Extract the (x, y) coordinate from the center of the cell holding the provided text.  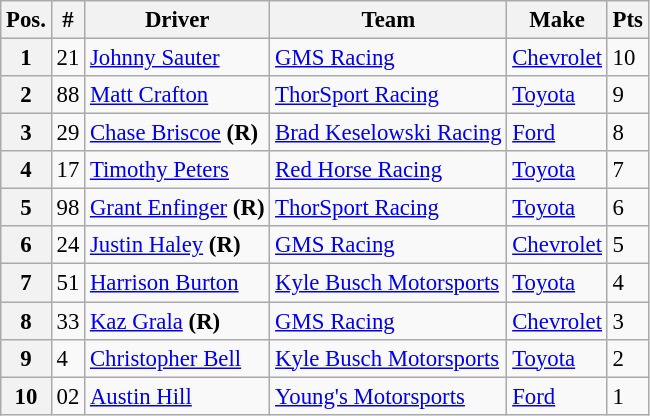
88 (68, 95)
Grant Enfinger (R) (178, 208)
02 (68, 396)
Christopher Bell (178, 358)
29 (68, 133)
Timothy Peters (178, 170)
17 (68, 170)
Brad Keselowski Racing (388, 133)
Harrison Burton (178, 283)
Kaz Grala (R) (178, 321)
33 (68, 321)
51 (68, 283)
24 (68, 245)
Driver (178, 20)
# (68, 20)
Johnny Sauter (178, 58)
Red Horse Racing (388, 170)
Pts (628, 20)
21 (68, 58)
98 (68, 208)
Chase Briscoe (R) (178, 133)
Young's Motorsports (388, 396)
Justin Haley (R) (178, 245)
Matt Crafton (178, 95)
Make (557, 20)
Pos. (26, 20)
Team (388, 20)
Austin Hill (178, 396)
